Find where the given text appears and provide that cell's center as [X, Y] coordinate. 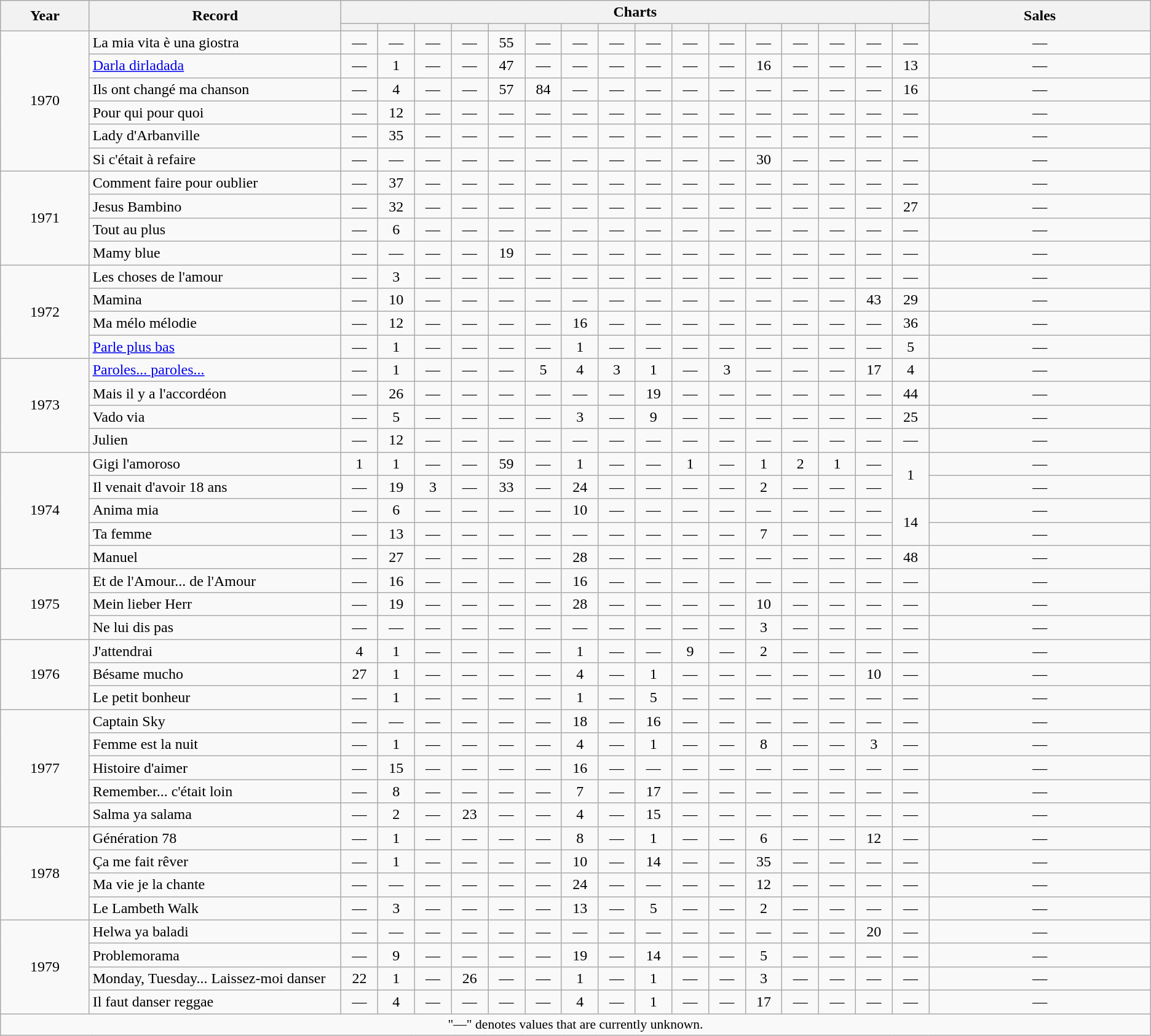
Ta femme [215, 534]
36 [911, 323]
1971 [45, 218]
Salma ya salama [215, 815]
Vado via [215, 417]
Si c'était à refaire [215, 159]
Bésame mucho [215, 674]
20 [874, 931]
Paroles... paroles... [215, 370]
1979 [45, 967]
Pour qui pour quoi [215, 113]
Manuel [215, 557]
Mein lieber Herr [215, 604]
59 [507, 464]
84 [544, 89]
43 [874, 300]
29 [911, 300]
Comment faire pour oublier [215, 183]
Le Lambeth Walk [215, 908]
Le petit bonheur [215, 698]
1975 [45, 604]
Ma vie je la chante [215, 885]
Parle plus bas [215, 347]
Helwa ya baladi [215, 931]
Mamy blue [215, 253]
1972 [45, 311]
Histoire d'aimer [215, 768]
1978 [45, 873]
Les choses de l'amour [215, 276]
Et de l'Amour... de l'Amour [215, 580]
Captain Sky [215, 721]
23 [470, 815]
Remember... c'était loin [215, 791]
Problemorama [215, 955]
Mamina [215, 300]
Gigi l'amoroso [215, 464]
37 [396, 183]
Anima mia [215, 510]
Record [215, 16]
Ils ont changé ma chanson [215, 89]
33 [507, 487]
Charts [635, 12]
Sales [1040, 16]
1973 [45, 405]
47 [507, 66]
44 [911, 393]
Ne lui dis pas [215, 627]
1970 [45, 101]
Ça me fait rêver [215, 861]
Year [45, 16]
32 [396, 206]
La mia vita è una giostra [215, 42]
22 [360, 978]
55 [507, 42]
25 [911, 417]
1976 [45, 674]
Ma mélo mélodie [215, 323]
Génération 78 [215, 838]
Darla dirladada [215, 66]
Julien [215, 440]
Tout au plus [215, 229]
1974 [45, 510]
Il faut danser reggae [215, 1002]
18 [580, 721]
Monday, Tuesday... Laissez-moi danser [215, 978]
Mais il y a l'accordéon [215, 393]
Lady d'Arbanville [215, 136]
Il venait d'avoir 18 ans [215, 487]
Jesus Bambino [215, 206]
1977 [45, 768]
"—" denotes values that are currently unknown. [575, 1024]
57 [507, 89]
Femme est la nuit [215, 745]
J'attendrai [215, 651]
48 [911, 557]
30 [764, 159]
